Capture the cell that displays the provided text and extract its [x, y] central coordinate. 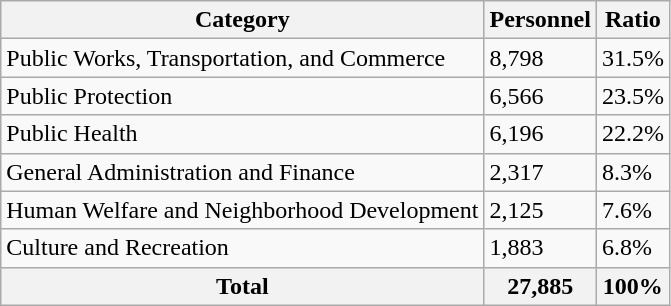
8,798 [540, 58]
Public Protection [242, 96]
2,317 [540, 172]
Public Health [242, 134]
General Administration and Finance [242, 172]
8.3% [632, 172]
Ratio [632, 20]
6.8% [632, 248]
7.6% [632, 210]
Public Works, Transportation, and Commerce [242, 58]
Total [242, 286]
23.5% [632, 96]
22.2% [632, 134]
31.5% [632, 58]
Category [242, 20]
100% [632, 286]
Personnel [540, 20]
27,885 [540, 286]
Culture and Recreation [242, 248]
Human Welfare and Neighborhood Development [242, 210]
1,883 [540, 248]
6,196 [540, 134]
2,125 [540, 210]
6,566 [540, 96]
